Search for the cell housing the specified text and yield its [x, y] center coordinate. 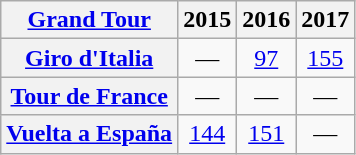
151 [266, 134]
Tour de France [90, 96]
2015 [208, 20]
144 [208, 134]
2016 [266, 20]
Vuelta a España [90, 134]
Grand Tour [90, 20]
2017 [326, 20]
Giro d'Italia [90, 58]
97 [266, 58]
155 [326, 58]
